Search for the cell housing the specified text and yield its (X, Y) center coordinate. 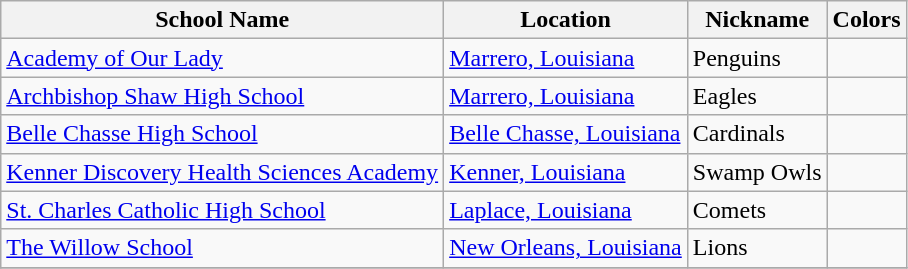
Laplace, Louisiana (566, 210)
Penguins (757, 58)
Lions (757, 248)
Archbishop Shaw High School (222, 96)
Comets (757, 210)
Belle Chasse High School (222, 134)
Academy of Our Lady (222, 58)
Eagles (757, 96)
Colors (866, 20)
Swamp Owls (757, 172)
Nickname (757, 20)
Kenner, Louisiana (566, 172)
Belle Chasse, Louisiana (566, 134)
New Orleans, Louisiana (566, 248)
The Willow School (222, 248)
School Name (222, 20)
Location (566, 20)
Cardinals (757, 134)
St. Charles Catholic High School (222, 210)
Kenner Discovery Health Sciences Academy (222, 172)
